Determine the [x, y] coordinate at the center of the cell enclosing the given text.  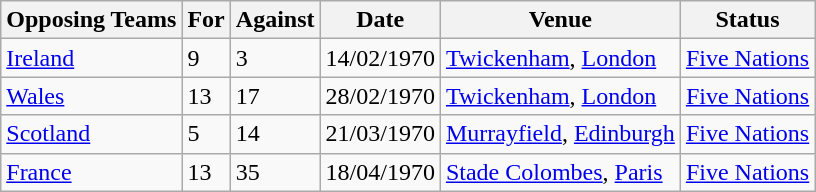
For [206, 20]
Stade Colombes, Paris [560, 172]
14 [275, 134]
Ireland [92, 58]
14/02/1970 [380, 58]
9 [206, 58]
Status [747, 20]
Venue [560, 20]
21/03/1970 [380, 134]
Scotland [92, 134]
5 [206, 134]
Against [275, 20]
3 [275, 58]
France [92, 172]
17 [275, 96]
Wales [92, 96]
Date [380, 20]
Murrayfield, Edinburgh [560, 134]
18/04/1970 [380, 172]
28/02/1970 [380, 96]
35 [275, 172]
Opposing Teams [92, 20]
